Return the [X, Y] coordinate for the center point of the cell that contains the specified text.  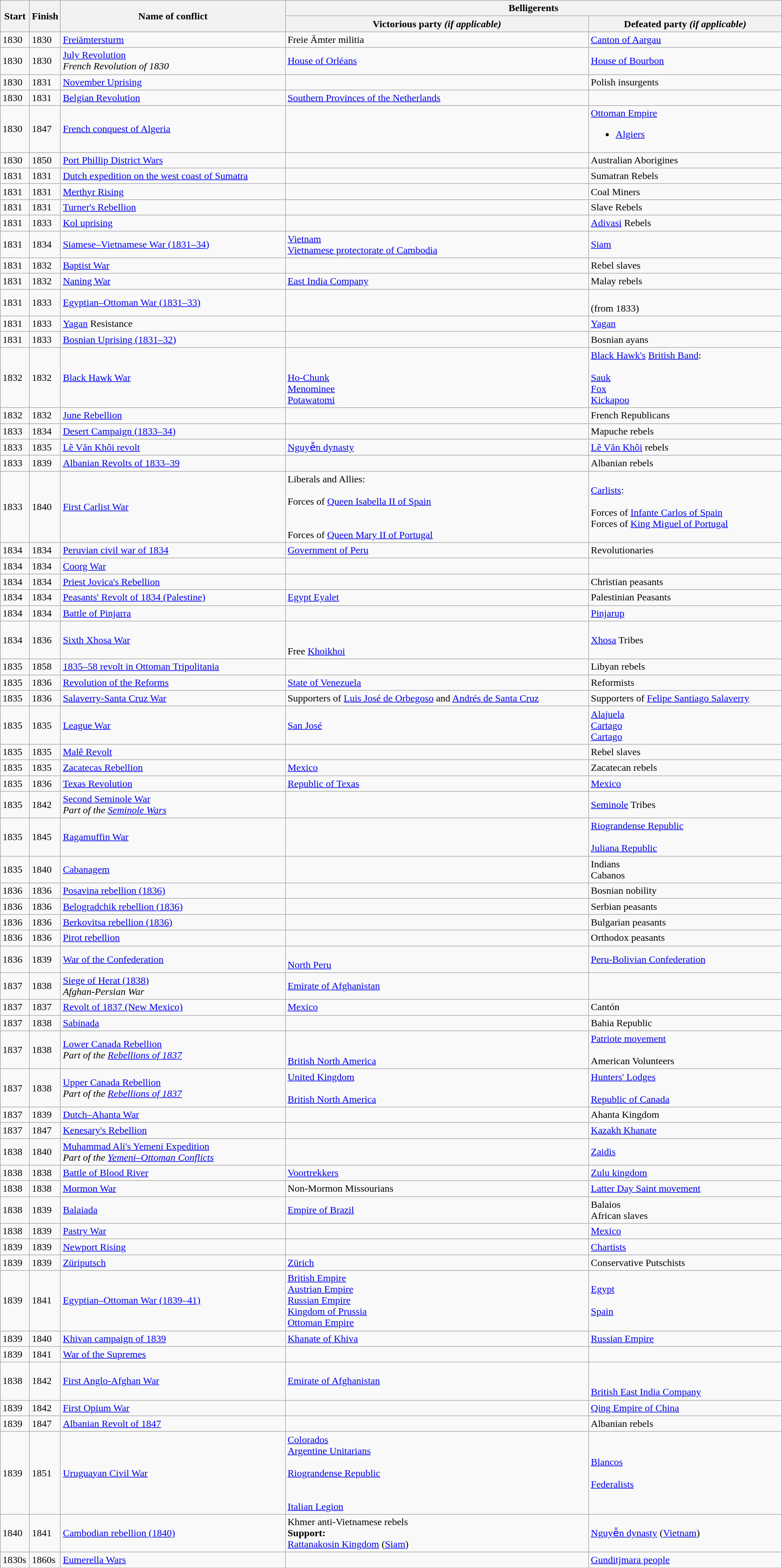
Desert Campaign (1833–34) [173, 431]
French conquest of Algeria [173, 129]
Bosnian nobility [685, 891]
Ahanta Kingdom [685, 1115]
Libyan rebels [685, 667]
Coorg War [173, 566]
Muhammad Ali's Yemeni ExpeditionPart of the Yemeni–Ottoman Conflicts [173, 1151]
Ottoman Empire Algiers [685, 129]
Conservative Putschists [685, 1263]
Lê Văn Khôi rebels [685, 447]
Coal Miners [685, 191]
June Rebellion [173, 416]
Belogradchik rebellion (1836) [173, 907]
Supporters of Luis José de Orbegoso and Andrés de Santa Cruz [437, 698]
1858 [45, 667]
Chartists [685, 1247]
State of Venezuela [437, 682]
Hunters' Lodges Republic of Canada [685, 1088]
East India Company [437, 281]
Newport Rising [173, 1247]
Bahia Republic [685, 1023]
San José [437, 725]
British East India Company [685, 1381]
Bosnian Uprising (1831–32) [173, 340]
Siege of Herat (1838)Afghan-Persian War [173, 986]
Balaios African slaves [685, 1210]
1835–58 revolt in Ottoman Tripolitania [173, 667]
Siamese–Vietnamese War (1831–34) [173, 244]
Indians Cabanos [685, 870]
Carlists: Forces of Infante Carlos of Spain Forces of King Miguel of Portugal [685, 507]
1830s [15, 1560]
Ragamuffin War [173, 837]
Free Khoikhoi [437, 640]
Finish [45, 16]
Kazakh Khanate [685, 1130]
Battle of Pinjarra [173, 613]
Yagan [685, 324]
Egypt Spain [685, 1301]
Government of Peru [437, 550]
Pinjarup [685, 613]
1851 [45, 1473]
Canton of Aargau [685, 40]
Eumerella Wars [173, 1560]
Latter Day Saint movement [685, 1189]
Vietnam Vietnamese protectorate of Cambodia [437, 244]
Voortrekkers [437, 1173]
Mormon War [173, 1189]
Adivasi Rebels [685, 223]
Patriote movement American Volunteers [685, 1050]
Polish insurgents [685, 82]
Serbian peasants [685, 907]
War of the Supremes [173, 1354]
Baptist War [173, 266]
Khivan campaign of 1839 [173, 1339]
Turner's Rebellion [173, 207]
Ho-Chunk Menominee Potawatomi [437, 378]
Republic of Texas [437, 784]
Reformists [685, 682]
1850 [45, 160]
Black Hawk's British Band:Sauk Fox Kickapoo [685, 378]
Nguyễn dynasty (Vietnam) [685, 1533]
1845 [45, 837]
November Uprising [173, 82]
Peru-Bolivian Confederation [685, 959]
Nguyễn dynasty [437, 447]
Defeated party (if applicable) [685, 24]
Priest Jovica's Rebellion [173, 582]
Freie Ämter militia [437, 40]
Albanian Revolts of 1833–39 [173, 463]
Zaidis [685, 1151]
Lê Văn Khôi revolt [173, 447]
Malay rebels [685, 281]
Dutch–Ahanta War [173, 1115]
Colorados Argentine Unitarians Riograndense Republic Italian Legion [437, 1473]
War of the Confederation [173, 959]
Bulgarian peasants [685, 922]
United Kingdom British North America [437, 1088]
Egyptian–Ottoman War (1839–41) [173, 1301]
Name of conflict [173, 16]
Balaiada [173, 1210]
Empire of Brazil [437, 1210]
Supporters of Felipe Santiago Salaverry [685, 698]
Riograndense Republic Juliana Republic [685, 837]
British Empire Austrian Empire Russian Empire Kingdom of Prussia Ottoman Empire [437, 1301]
First Carlist War [173, 507]
Seminole Tribes [685, 805]
Victorious party (if applicable) [437, 24]
Züriputsch [173, 1263]
Posavina rebellion (1836) [173, 891]
Alajuela Cartago Cartago [685, 725]
Revolt of 1837 (New Mexico) [173, 1007]
Australian Aborigines [685, 160]
Start [15, 16]
North Peru [437, 959]
Dutch expedition on the west coast of Sumatra [173, 176]
Revolution of the Reforms [173, 682]
1860s [45, 1560]
Khanate of Khiva [437, 1339]
Yagan Resistance [173, 324]
Blancos Federalists [685, 1473]
First Opium War [173, 1408]
Texas Revolution [173, 784]
Salaverry-Santa Cruz War [173, 698]
Egyptian–Ottoman War (1831–33) [173, 303]
Southern Provinces of the Netherlands [437, 98]
House of Bourbon [685, 61]
Slave Rebels [685, 207]
Pastry War [173, 1231]
Mapuche rebels [685, 431]
Upper Canada RebellionPart of the Rebellions of 1837 [173, 1088]
Freiämtersturm [173, 40]
Cantón [685, 1007]
Malê Revolt [173, 752]
Berkovitsa rebellion (1836) [173, 922]
Lower Canada RebellionPart of the Rebellions of 1837 [173, 1050]
Zacatecan rebels [685, 767]
Qing Empire of China [685, 1408]
Xhosa Tribes [685, 640]
Second Seminole War Part of the Seminole Wars [173, 805]
(from 1833) [685, 303]
British North America [437, 1050]
Non-Mormon Missourians [437, 1189]
Palestinian Peasants [685, 597]
Sabinada [173, 1023]
First Anglo-Afghan War [173, 1381]
July RevolutionFrench Revolution of 1830 [173, 61]
Cambodian rebellion (1840) [173, 1533]
Liberals and Allies: Forces of Queen Isabella II of Spain Forces of Queen Mary II of Portugal [437, 507]
Russian Empire [685, 1339]
Zacatecas Rebellion [173, 767]
Port Phillip District Wars [173, 160]
Belligerents [534, 8]
House of Orléans [437, 61]
Battle of Blood River [173, 1173]
Peruvian civil war of 1834 [173, 550]
Gunditjmara people [685, 1560]
Cabanagem [173, 870]
Egypt Eyalet [437, 597]
French Republicans [685, 416]
Sumatran Rebels [685, 176]
Uruguayan Civil War [173, 1473]
League War [173, 725]
Bosnian ayans [685, 340]
Khmer anti-Vietnamese rebelsSupport: Rattanakosin Kingdom (Siam) [437, 1533]
Pirot rebellion [173, 938]
Belgian Revolution [173, 98]
Revolutionaries [685, 550]
Kol uprising [173, 223]
Black Hawk War [173, 378]
Zürich [437, 1263]
Orthodox peasants [685, 938]
Peasants' Revolt of 1834 (Palestine) [173, 597]
Siam [685, 244]
Zulu kingdom [685, 1173]
Albanian Revolt of 1847 [173, 1424]
Christian peasants [685, 582]
Merthyr Rising [173, 191]
Naning War [173, 281]
Sixth Xhosa War [173, 640]
Kenesary's Rebellion [173, 1130]
